Capture the cell that displays the provided text and extract its (X, Y) central coordinate. 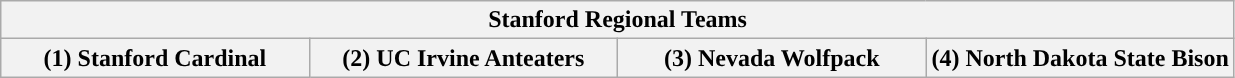
(4) North Dakota State Bison (1080, 58)
Stanford Regional Teams (618, 20)
(3) Nevada Wolfpack (772, 58)
(2) UC Irvine Anteaters (463, 58)
(1) Stanford Cardinal (155, 58)
